Provide the [X, Y] coordinate of the cell's center where the given text is located.  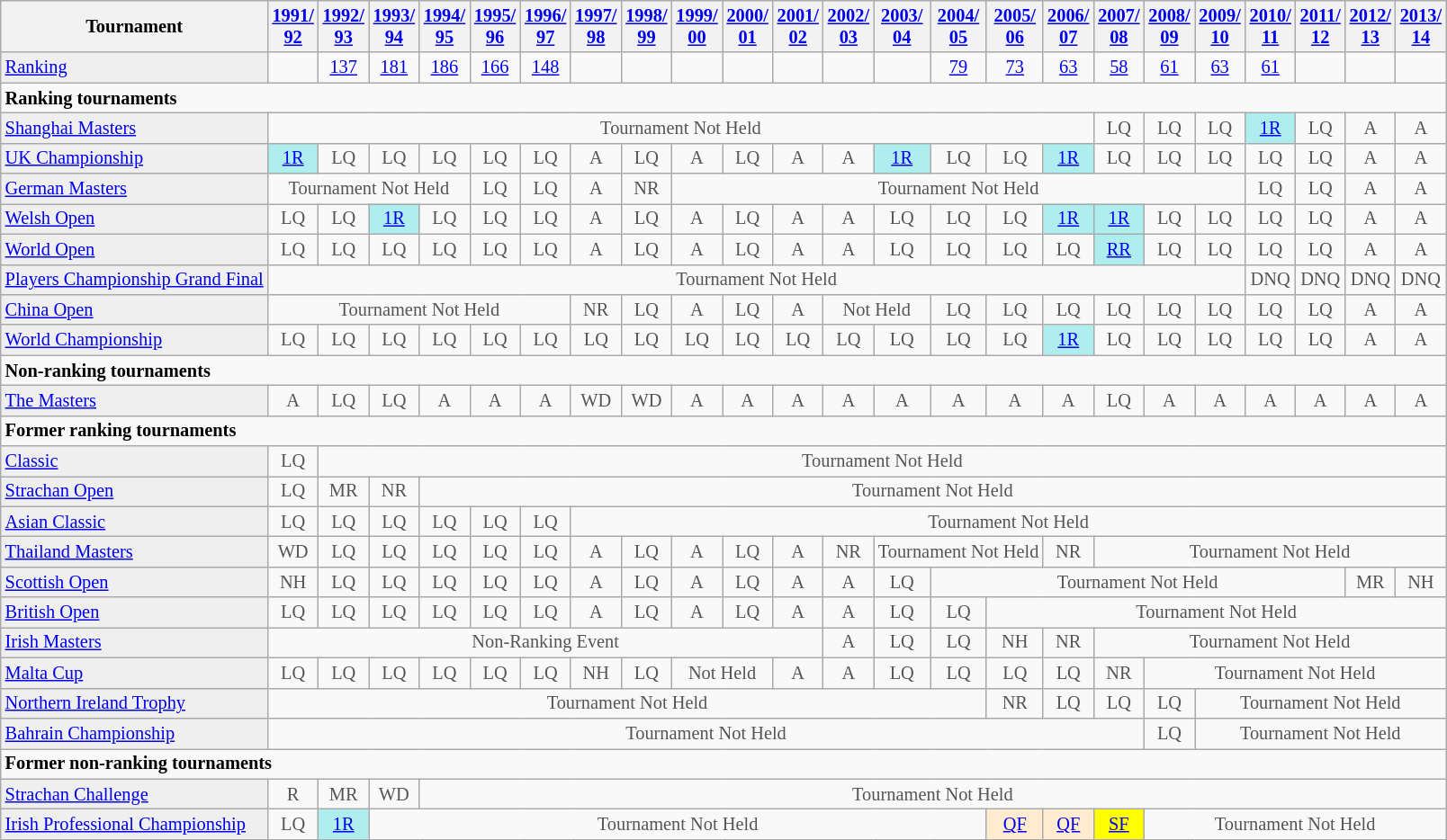
2008/09 [1169, 26]
1994/95 [445, 26]
Bahrain Championship [135, 733]
2009/10 [1220, 26]
Shanghai Masters [135, 128]
Welsh Open [135, 219]
2005/06 [1015, 26]
73 [1015, 67]
Players Championship Grand Final [135, 280]
Non-ranking tournaments [723, 371]
1999/00 [697, 26]
2007/08 [1119, 26]
2003/04 [902, 26]
58 [1119, 67]
R [293, 794]
1993/94 [394, 26]
Strachan Challenge [135, 794]
1996/97 [545, 26]
SF [1119, 824]
1998/99 [646, 26]
2000/01 [748, 26]
China Open [135, 309]
Former ranking tournaments [723, 431]
Thailand Masters [135, 551]
2004/05 [959, 26]
Non-Ranking Event [545, 642]
World Open [135, 249]
Tournament [135, 26]
Former non-ranking tournaments [723, 764]
Malta Cup [135, 673]
2001/02 [798, 26]
Scottish Open [135, 582]
UK Championship [135, 158]
166 [495, 67]
2002/03 [849, 26]
Ranking [135, 67]
2010/11 [1271, 26]
German Masters [135, 189]
World Championship [135, 340]
1995/96 [495, 26]
2012/13 [1371, 26]
Asian Classic [135, 522]
Irish Professional Championship [135, 824]
Ranking tournaments [723, 98]
2006/07 [1068, 26]
181 [394, 67]
79 [959, 67]
Classic [135, 461]
1992/93 [344, 26]
The Masters [135, 400]
186 [445, 67]
1991/92 [293, 26]
Strachan Open [135, 491]
2011/12 [1321, 26]
148 [545, 67]
Northern Ireland Trophy [135, 703]
RR [1119, 249]
Irish Masters [135, 642]
1997/98 [596, 26]
British Open [135, 612]
137 [344, 67]
2013/14 [1421, 26]
